Detect which cell encompasses the target text, then output its [X, Y] center coordinate. 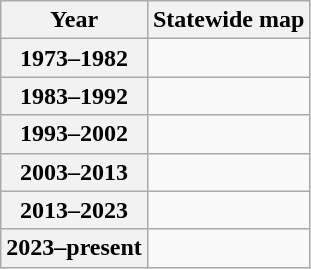
2003–2013 [74, 172]
2013–2023 [74, 210]
1973–1982 [74, 58]
1993–2002 [74, 134]
1983–1992 [74, 96]
Statewide map [228, 20]
2023–present [74, 248]
Year [74, 20]
